Scan for the cell matching the given text and deliver its [x, y] coordinate at center. 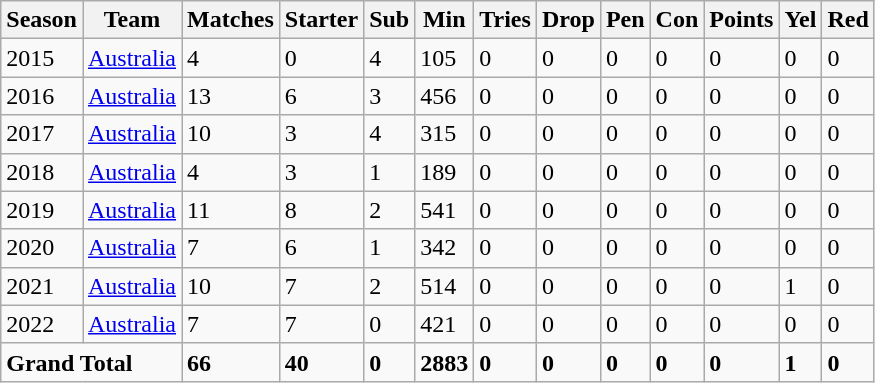
Con [677, 20]
2020 [42, 248]
Grand Total [92, 362]
Season [42, 20]
315 [444, 134]
Min [444, 20]
2022 [42, 324]
456 [444, 96]
189 [444, 172]
2016 [42, 96]
541 [444, 210]
Starter [321, 20]
Tries [506, 20]
Drop [568, 20]
2021 [42, 286]
342 [444, 248]
8 [321, 210]
2018 [42, 172]
66 [231, 362]
Sub [390, 20]
2019 [42, 210]
2883 [444, 362]
Points [742, 20]
105 [444, 58]
Pen [625, 20]
2017 [42, 134]
11 [231, 210]
2015 [42, 58]
Matches [231, 20]
13 [231, 96]
Team [132, 20]
Red [848, 20]
40 [321, 362]
421 [444, 324]
Yel [800, 20]
514 [444, 286]
